Locate the cell with the specified text and output its [x, y] center coordinate. 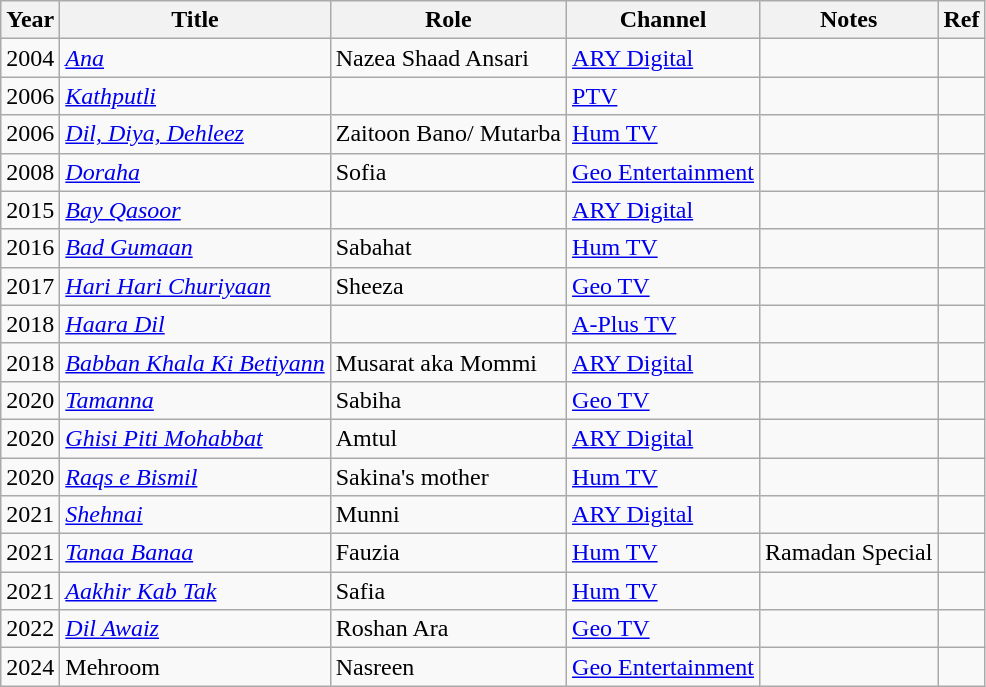
Ramadan Special [849, 553]
Raqs e Bismil [195, 477]
Haara Dil [195, 324]
A-Plus TV [664, 324]
Safia [448, 591]
Tanaa Banaa [195, 553]
PTV [664, 96]
Zaitoon Bano/ Mutarba [448, 134]
Babban Khala Ki Betiyann [195, 362]
Bay Qasoor [195, 210]
Dil Awaiz [195, 629]
Ref [962, 20]
Doraha [195, 172]
Aakhir Kab Tak [195, 591]
2004 [30, 58]
Sakina's mother [448, 477]
Notes [849, 20]
Year [30, 20]
Musarat aka Mommi [448, 362]
Sabahat [448, 248]
Hari Hari Churiyaan [195, 286]
Tamanna [195, 400]
Dil, Diya, Dehleez [195, 134]
Nasreen [448, 667]
Channel [664, 20]
2016 [30, 248]
Title [195, 20]
2015 [30, 210]
Role [448, 20]
2017 [30, 286]
Roshan Ara [448, 629]
Shehnai [195, 515]
Sheeza [448, 286]
Fauzia [448, 553]
Kathputli [195, 96]
2024 [30, 667]
2022 [30, 629]
Sabiha [448, 400]
Ana [195, 58]
Ghisi Piti Mohabbat [195, 438]
Amtul [448, 438]
Munni [448, 515]
Sofia [448, 172]
Bad Gumaan [195, 248]
2008 [30, 172]
Nazea Shaad Ansari [448, 58]
Mehroom [195, 667]
